Provide the [x, y] coordinate of the cell's center where the given text is located.  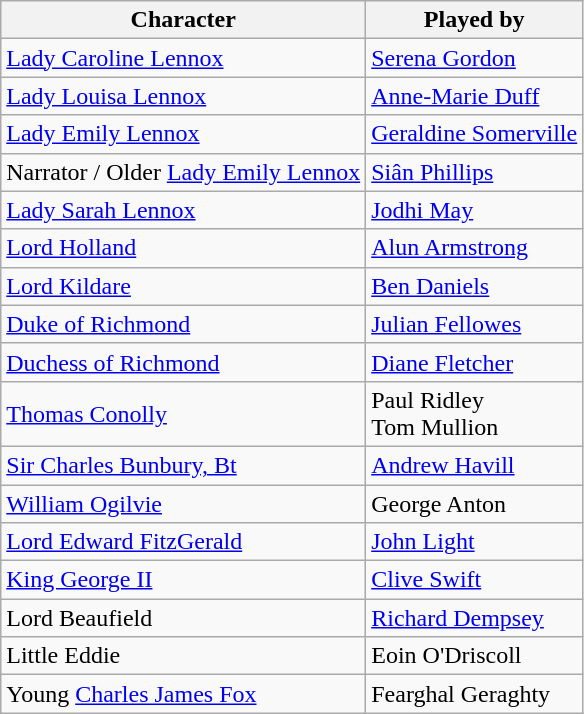
Geraldine Somerville [474, 134]
Jodhi May [474, 210]
Alun Armstrong [474, 248]
Ben Daniels [474, 286]
Lord Beaufield [184, 618]
Anne-Marie Duff [474, 96]
Character [184, 20]
Serena Gordon [474, 58]
Richard Dempsey [474, 618]
Paul RidleyTom Mullion [474, 414]
Played by [474, 20]
Lord Edward FitzGerald [184, 542]
Young Charles James Fox [184, 694]
Clive Swift [474, 580]
Lord Kildare [184, 286]
Lord Holland [184, 248]
Little Eddie [184, 656]
Fearghal Geraghty [474, 694]
William Ogilvie [184, 503]
Julian Fellowes [474, 324]
Sir Charles Bunbury, Bt [184, 465]
Andrew Havill [474, 465]
Lady Louisa Lennox [184, 96]
Thomas Conolly [184, 414]
Lady Caroline Lennox [184, 58]
Narrator / Older Lady Emily Lennox [184, 172]
Duchess of Richmond [184, 362]
George Anton [474, 503]
Eoin O'Driscoll [474, 656]
John Light [474, 542]
King George II [184, 580]
Diane Fletcher [474, 362]
Siân Phillips [474, 172]
Lady Emily Lennox [184, 134]
Lady Sarah Lennox [184, 210]
Duke of Richmond [184, 324]
